Provide the (X, Y) coordinate of the cell's center where the given text is located.  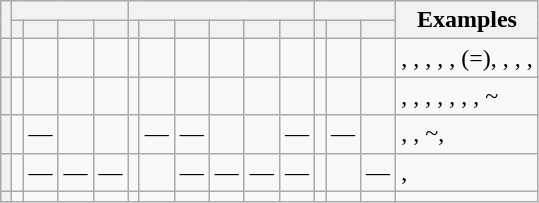
Examples (468, 20)
, , , , , (=), , , , (468, 58)
, (468, 172)
, , , , , , , ~ (468, 96)
, , ~, (468, 134)
